Search for the cell housing the specified text and yield its [x, y] center coordinate. 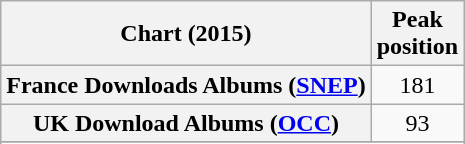
Chart (2015) [186, 34]
UK Download Albums (OCC) [186, 123]
Peakposition [417, 34]
93 [417, 123]
181 [417, 85]
France Downloads Albums (SNEP) [186, 85]
